Provide the (X, Y) coordinate of the cell's center where the given text is located.  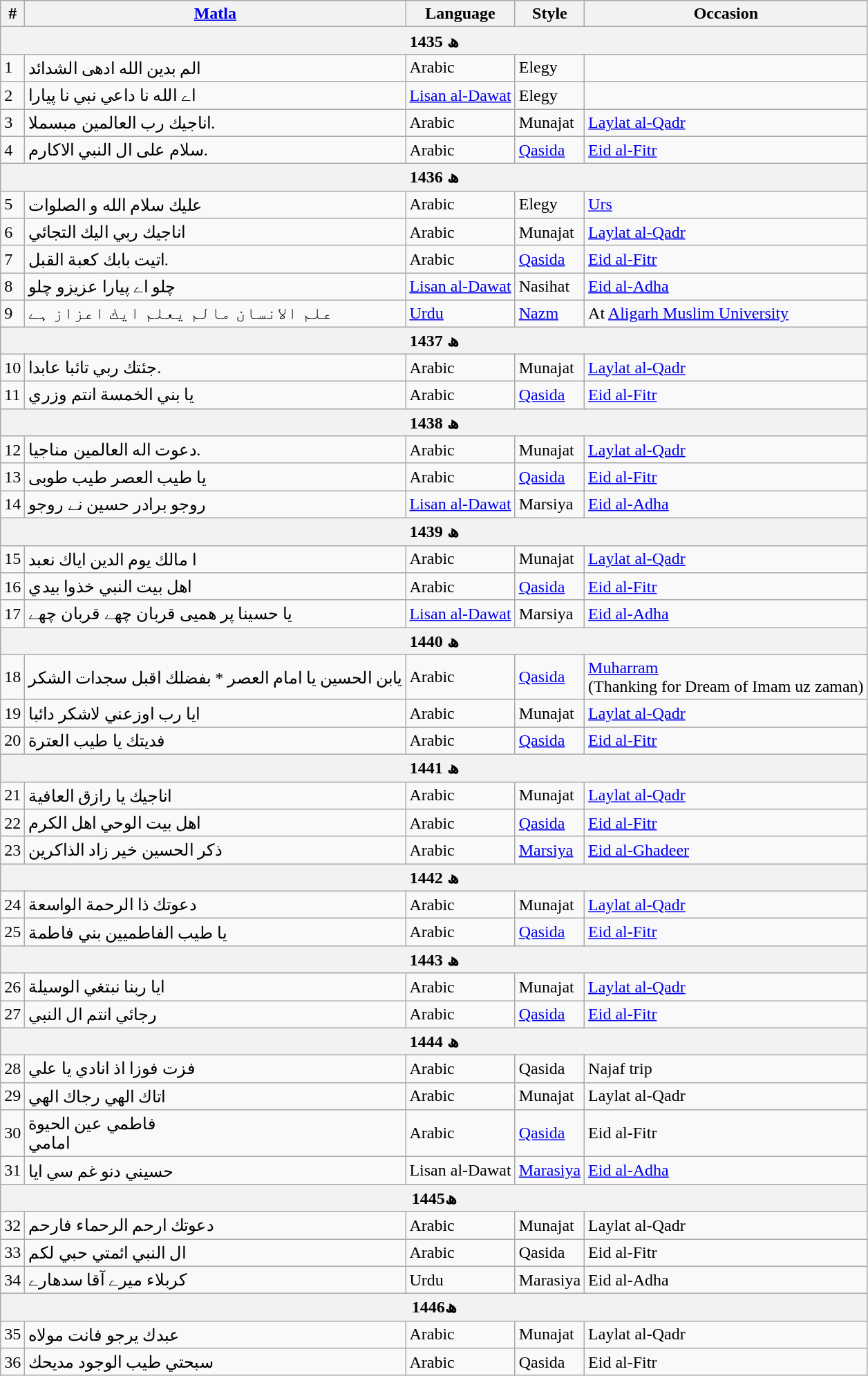
12 (12, 450)
7 (12, 259)
1441 ھ (434, 768)
Language (460, 14)
1440 ھ (434, 641)
21 (12, 795)
1438 ھ (434, 422)
1443 ھ (434, 959)
1442 ھ (434, 878)
22 (12, 823)
At Aligarh Muslim University (726, 313)
1444 ھ (434, 1042)
28 (12, 1069)
ذكر الحسين خير زاد الذاكرين (216, 850)
عبدك يرجو فانت مولاه (216, 1335)
Nazm (549, 313)
ايا رب اوزعني لاشكر دائبا (216, 713)
فزت فوزا اذ انادي يا علي (216, 1069)
1436 ھ (434, 178)
Muharram(Thanking for Dream of Imam uz zaman) (726, 677)
دعوتك ذا الرحمة الواسعة (216, 905)
رجائي انتم ال النبي (216, 1015)
Occasion (726, 14)
اهل بيت الوحي اهل الكرم (216, 823)
1446ھ (434, 1308)
اناجيك رب العالمين مبسملا. (216, 123)
1437 ھ (434, 340)
30 (12, 1133)
ا مالك يوم الدين اياك نعبد (216, 559)
سبحتي طيب الوجود مديحك (216, 1362)
فديتك يا طيب العترة (216, 741)
Najaf trip (726, 1069)
2 (12, 95)
يابن الحسين يا امام العصر * بفضلك اقبل سجدات الشكر (216, 677)
24 (12, 905)
20 (12, 741)
عليك سلام الله و الصلوات (216, 205)
فاطمي عين الحيوةامامي (216, 1133)
23 (12, 850)
36 (12, 1362)
17 (12, 614)
19 (12, 713)
14 (12, 505)
يا طيب العصر طيب طوبى (216, 477)
33 (12, 1252)
کربلاء میرے آقا سدهارے (216, 1280)
Eid al-Ghadeer (726, 850)
ال النبي ائمتي حبي لكم (216, 1252)
32 (12, 1225)
10 (12, 368)
9 (12, 313)
15 (12, 559)
26 (12, 987)
يا حسينا پر هميى قربان چهے قربان چهے (216, 614)
35 (12, 1335)
الم بدين الله ادهى الشدائد (216, 68)
اتيت بابك كعبة القبل. (216, 259)
يا طيب الفاطميين بني فاطمة (216, 932)
13 (12, 477)
اے الله نا داعي نبي نا پيارا (216, 95)
5 (12, 205)
34 (12, 1280)
علم الانسان مالم یعلم ايك اعزاز ہے (216, 313)
يا بني الخمسة انتم وزري (216, 395)
25 (12, 932)
11 (12, 395)
18 (12, 677)
اھل بيت النبي خذوا بيدي (216, 587)
سلام على ال النبي الاكارم. (216, 150)
ايا ربنا نبتغي الوسيلة (216, 987)
اتاك الهي رجاك الهي (216, 1096)
1439 ھ (434, 531)
اناجيك ربي اليك التجائي (216, 232)
16 (12, 587)
روجو برادر حسين نے روجو (216, 505)
1435 ھ (434, 41)
جئتك ربي تائبا عابدا. (216, 368)
Style (549, 14)
حسيني دنو غم سي ايا (216, 1171)
27 (12, 1015)
4 (12, 150)
اناجيك يا رازق العافية (216, 795)
دعوتك ارحم الرحماء فارحم (216, 1225)
6 (12, 232)
8 (12, 287)
29 (12, 1096)
دعوت اله العالمين مناجيا. (216, 450)
Nasihat (549, 287)
Matla (216, 14)
31 (12, 1171)
# (12, 14)
چلو اے پیارا عزیزو چلو (216, 287)
3 (12, 123)
1 (12, 68)
Urs (726, 205)
1445ھ (434, 1198)
